From the cell containing the given text, extract its center point as [x, y] coordinate. 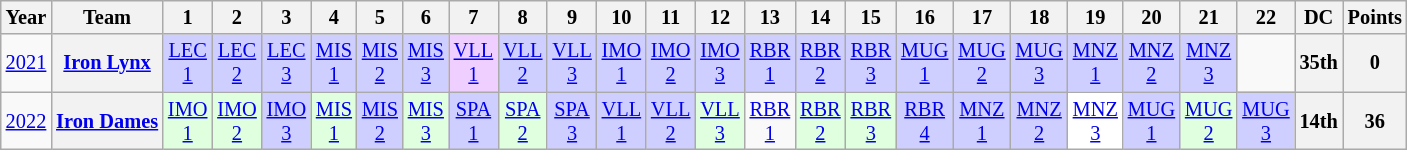
Iron Lynx [107, 63]
19 [1096, 17]
14th [1319, 121]
7 [474, 17]
18 [1040, 17]
9 [572, 17]
10 [622, 17]
LEC1 [188, 63]
SPA1 [474, 121]
36 [1375, 121]
8 [522, 17]
2 [236, 17]
5 [380, 17]
0 [1375, 63]
11 [670, 17]
21 [1208, 17]
35th [1319, 63]
15 [871, 17]
2022 [26, 121]
17 [982, 17]
3 [286, 17]
SPA2 [522, 121]
22 [1266, 17]
LEC3 [286, 63]
LEC2 [236, 63]
Year [26, 17]
14 [820, 17]
2021 [26, 63]
RBR4 [924, 121]
Points [1375, 17]
SPA3 [572, 121]
1 [188, 17]
13 [770, 17]
16 [924, 17]
Iron Dames [107, 121]
20 [1152, 17]
Team [107, 17]
12 [720, 17]
DC [1319, 17]
4 [334, 17]
6 [426, 17]
